Search for the cell housing the specified text and yield its [x, y] center coordinate. 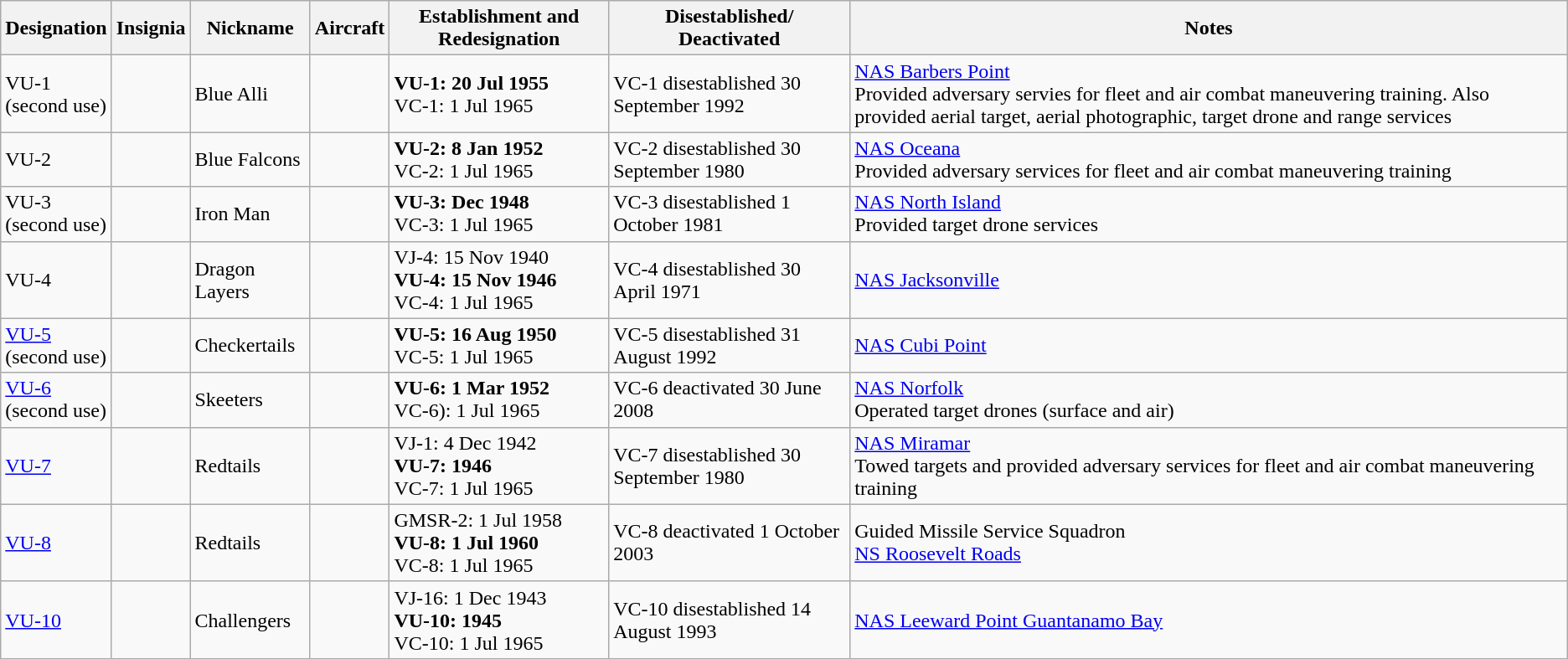
VC-3 disestablished 1 October 1981 [730, 214]
VU-8 [56, 543]
NAS Leeward Point Guantanamo Bay [1209, 620]
VC-1 disestablished 30 September 1992 [730, 94]
NAS MiramarTowed targets and provided adversary services for fleet and air combat maneuvering training [1209, 466]
Nickname [250, 28]
Aircraft [350, 28]
VU-2 [56, 159]
Notes [1209, 28]
Checkertails [250, 345]
VJ-16: 1 Dec 1943VU-10: 1945VC-10: 1 Jul 1965 [499, 620]
VU-2: 8 Jan 1952 VC-2: 1 Jul 1965 [499, 159]
NAS Cubi Point [1209, 345]
NAS OceanaProvided adversary services for fleet and air combat maneuvering training [1209, 159]
Blue Falcons [250, 159]
VU-4 [56, 280]
VC-10 disestablished 14 August 1993 [730, 620]
VU-3: Dec 1948VC-3: 1 Jul 1965 [499, 214]
Blue Alli [250, 94]
NAS NorfolkOperated target drones (surface and air) [1209, 400]
Dragon Layers [250, 280]
Iron Man [250, 214]
VC-7 disestablished 30 September 1980 [730, 466]
VC-8 deactivated 1 October 2003 [730, 543]
VU-1(second use) [56, 94]
VC-5 disestablished 31 August 1992 [730, 345]
GMSR-2: 1 Jul 1958VU-8: 1 Jul 1960 VC-8: 1 Jul 1965 [499, 543]
VU-5(second use) [56, 345]
VJ-4: 15 Nov 1940VU-4: 15 Nov 1946 VC-4: 1 Jul 1965 [499, 280]
VU-5: 16 Aug 1950 VC-5: 1 Jul 1965 [499, 345]
Designation [56, 28]
Disestablished/ Deactivated [730, 28]
Challengers [250, 620]
VC-2 disestablished 30 September 1980 [730, 159]
VC-4 disestablished 30 April 1971 [730, 280]
VU-1: 20 Jul 1955VC-1: 1 Jul 1965 [499, 94]
NAS North IslandProvided target drone services [1209, 214]
VU-6: 1 Mar 1952VC-6): 1 Jul 1965 [499, 400]
NAS Jacksonville [1209, 280]
VU-10 [56, 620]
Skeeters [250, 400]
VU-7 [56, 466]
VU-3(second use) [56, 214]
VU-6(second use) [56, 400]
VJ-1: 4 Dec 1942VU-7: 1946VC-7: 1 Jul 1965 [499, 466]
Establishment and Redesignation [499, 28]
VC-6 deactivated 30 June 2008 [730, 400]
Insignia [151, 28]
Guided Missile Service SquadronNS Roosevelt Roads [1209, 543]
